Determine the [x, y] coordinate at the center of the cell enclosing the given text.  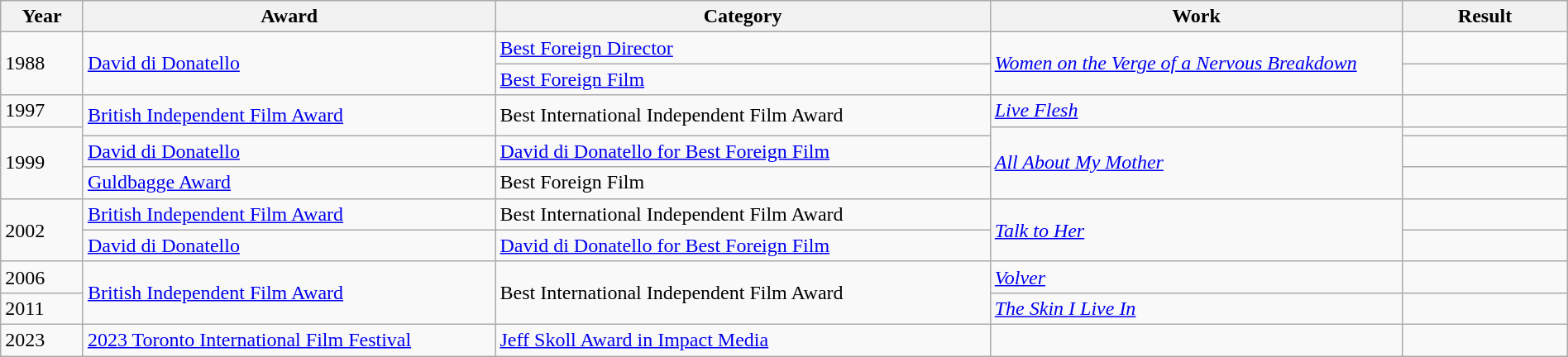
2023 Toronto International Film Festival [289, 340]
1999 [42, 162]
Award [289, 17]
2023 [42, 340]
2006 [42, 277]
Guldbagge Award [289, 183]
Year [42, 17]
2011 [42, 308]
Women on the Verge of a Nervous Breakdown [1196, 64]
2002 [42, 230]
Jeff Skoll Award in Impact Media [743, 340]
Talk to Her [1196, 230]
Best Foreign Director [743, 48]
All About My Mother [1196, 162]
Work [1196, 17]
The Skin I Live In [1196, 308]
1988 [42, 64]
Category [743, 17]
Result [1485, 17]
Live Flesh [1196, 111]
Volver [1196, 277]
1997 [42, 111]
